Identify which cell holds the provided text, then report its (X, Y) central coordinate. 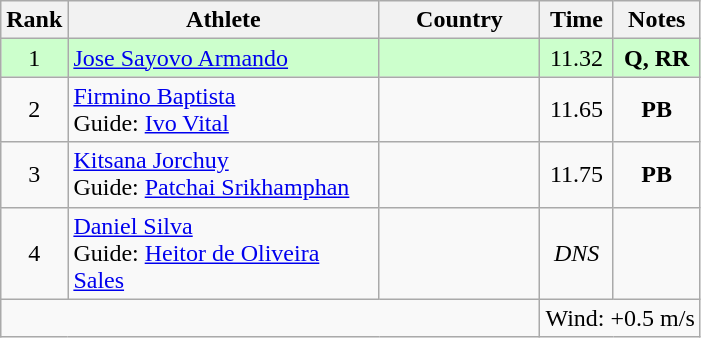
Kitsana JorchuyGuide: Patchai Srikhamphan (224, 174)
Notes (656, 20)
4 (34, 253)
11.65 (576, 110)
Wind: +0.5 m/s (620, 318)
1 (34, 58)
2 (34, 110)
Daniel SilvaGuide: Heitor de Oliveira Sales (224, 253)
DNS (576, 253)
Athlete (224, 20)
11.75 (576, 174)
Jose Sayovo Armando (224, 58)
3 (34, 174)
Country (460, 20)
Q, RR (656, 58)
11.32 (576, 58)
Rank (34, 20)
Firmino BaptistaGuide: Ivo Vital (224, 110)
Time (576, 20)
